Search for the cell housing the specified text and yield its [x, y] center coordinate. 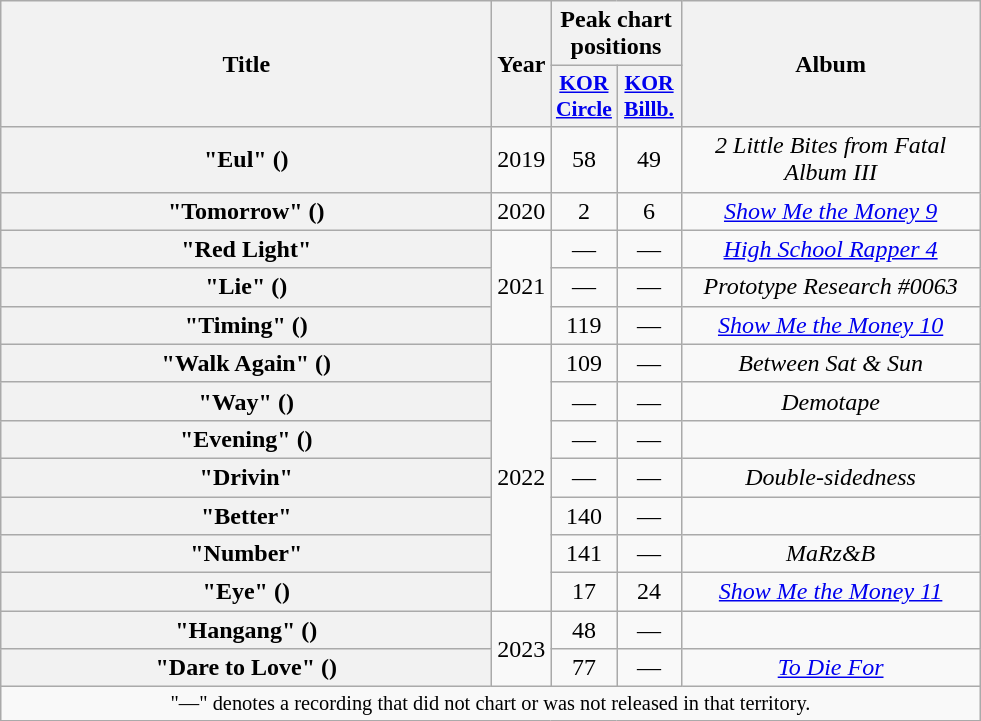
KORCircle [584, 96]
Show Me the Money 11 [830, 592]
"Tomorrow" () [246, 211]
"Drivin" [246, 477]
"Number" [246, 554]
Demotape [830, 401]
140 [584, 515]
To Die For [830, 668]
2021 [522, 287]
2020 [522, 211]
MaRz&B [830, 554]
"Better" [246, 515]
"Dare to Love" () [246, 668]
"Way" () [246, 401]
49 [649, 160]
KORBillb. [649, 96]
"Evening" () [246, 439]
48 [584, 630]
Show Me the Money 9 [830, 211]
141 [584, 554]
"—" denotes a recording that did not chart or was not released in that territory. [490, 704]
"Hangang" () [246, 630]
Peak chartpositions [616, 34]
Prototype Research #0063 [830, 287]
"Timing" () [246, 325]
2023 [522, 649]
2 [584, 211]
"Walk Again" () [246, 363]
2 Little Bites from Fatal Album III [830, 160]
2022 [522, 477]
Between Sat & Sun [830, 363]
Show Me the Money 10 [830, 325]
119 [584, 325]
Double-sidedness [830, 477]
24 [649, 592]
109 [584, 363]
Album [830, 64]
Year [522, 64]
"Lie" () [246, 287]
Title [246, 64]
"Eul" () [246, 160]
58 [584, 160]
2019 [522, 160]
"Red Light" [246, 249]
"Eye" () [246, 592]
17 [584, 592]
6 [649, 211]
77 [584, 668]
High School Rapper 4 [830, 249]
